Detect which cell encompasses the target text, then output its [x, y] center coordinate. 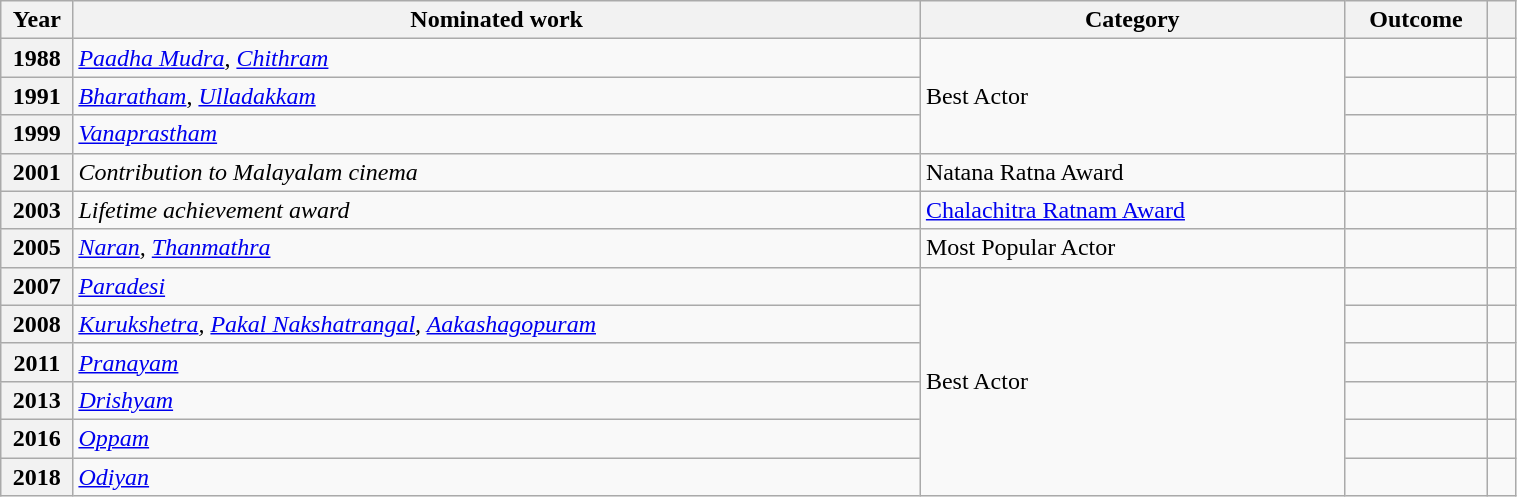
2005 [37, 248]
Kurukshetra, Pakal Nakshatrangal, Aakashagopuram [496, 324]
1999 [37, 134]
Natana Ratna Award [1132, 172]
Drishyam [496, 400]
Pranayam [496, 362]
Vanaprastham [496, 134]
Lifetime achievement award [496, 210]
1991 [37, 96]
2011 [37, 362]
Contribution to Malayalam cinema [496, 172]
Most Popular Actor [1132, 248]
2016 [37, 438]
2008 [37, 324]
Chalachitra Ratnam Award [1132, 210]
1988 [37, 58]
Nominated work [496, 20]
Paradesi [496, 286]
2003 [37, 210]
Oppam [496, 438]
Paadha Mudra, Chithram [496, 58]
Odiyan [496, 477]
2007 [37, 286]
Year [37, 20]
Naran, Thanmathra [496, 248]
2013 [37, 400]
2001 [37, 172]
Bharatham, Ulladakkam [496, 96]
Category [1132, 20]
Outcome [1416, 20]
2018 [37, 477]
